Find where the given text appears and provide that cell's center as [x, y] coordinate. 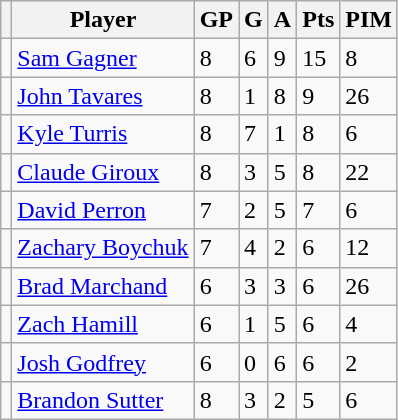
Zach Hamill [103, 324]
GP [216, 20]
Claude Giroux [103, 172]
22 [369, 172]
Zachary Boychuk [103, 248]
0 [254, 362]
Brandon Sutter [103, 400]
Josh Godfrey [103, 362]
Brad Marchand [103, 286]
G [254, 20]
Sam Gagner [103, 58]
Pts [318, 20]
Player [103, 20]
PIM [369, 20]
Kyle Turris [103, 134]
John Tavares [103, 96]
A [282, 20]
David Perron [103, 210]
15 [318, 58]
12 [369, 248]
